Provide the (x, y) coordinate of the cell's center where the given text is located.  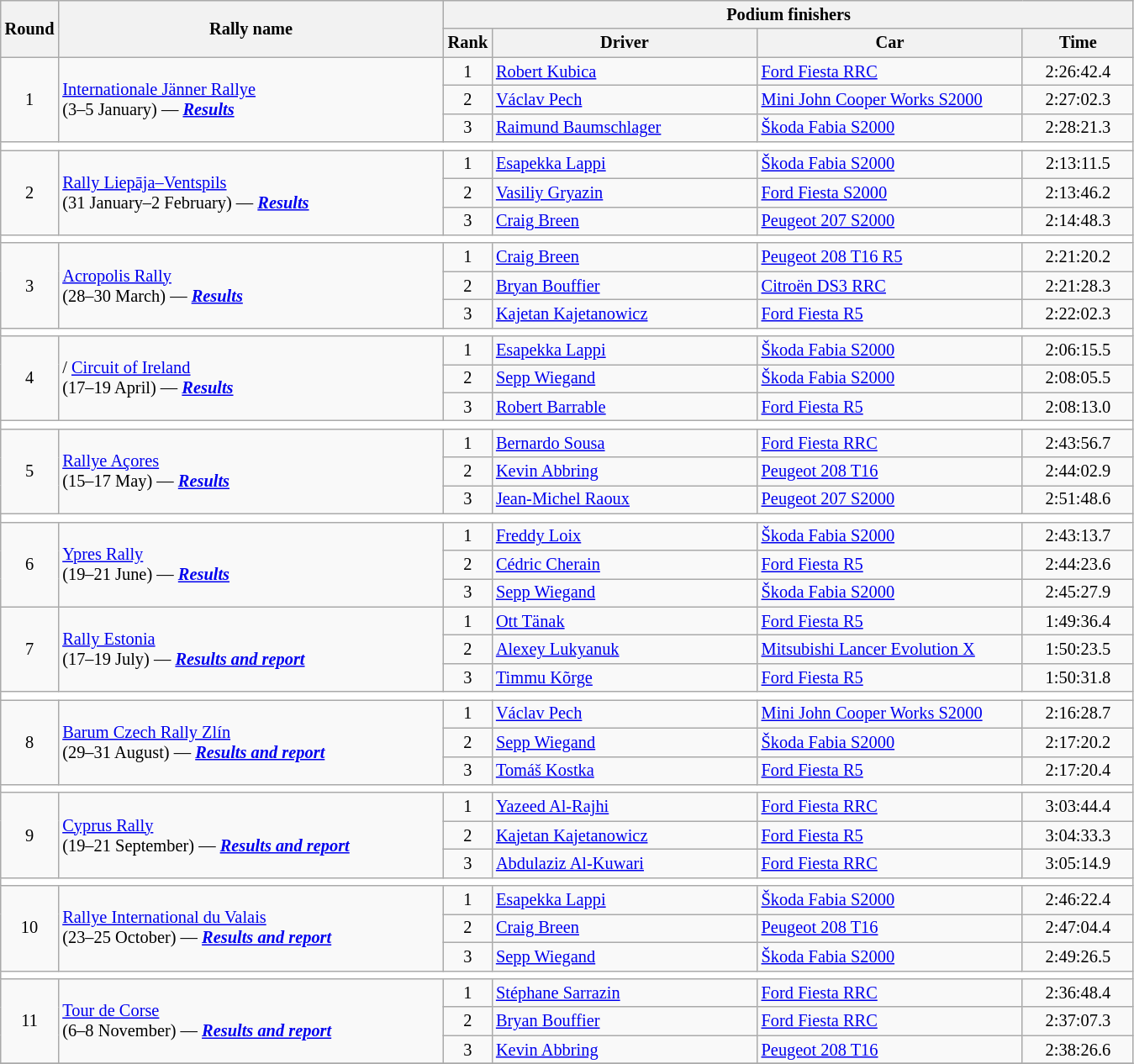
Rally Liepāja–Ventspils(31 January–2 February) — Results (251, 192)
Timmu Kõrge (625, 677)
2:51:48.6 (1078, 499)
Rally name (251, 29)
Rallye Açores(15–17 May) — Results (251, 471)
Mitsubishi Lancer Evolution X (890, 649)
Tomáš Kostka (625, 771)
2:28:21.3 (1078, 128)
Rallye International du Valais(23–25 October) — Results and report (251, 928)
8 (30, 741)
2:13:46.2 (1078, 192)
2:17:20.4 (1078, 771)
Cyprus Rally(19–21 September) — Results and report (251, 835)
2:06:15.5 (1078, 350)
2:36:48.4 (1078, 993)
Rally Estonia(17–19 July) — Results and report (251, 649)
9 (30, 835)
10 (30, 928)
Acropolis Rally(28–30 March) — Results (251, 286)
3:04:33.3 (1078, 835)
Car (890, 43)
1:49:36.4 (1078, 621)
2:46:22.4 (1078, 900)
2:49:26.5 (1078, 956)
Abdulaziz Al-Kuwari (625, 863)
Podium finishers (789, 14)
Citroën DS3 RRC (890, 286)
2:14:48.3 (1078, 221)
2:16:28.7 (1078, 714)
Robert Barrable (625, 407)
2:17:20.2 (1078, 742)
2:08:13.0 (1078, 407)
5 (30, 471)
4 (30, 378)
Rank (467, 43)
2:08:05.5 (1078, 378)
Raimund Baumschlager (625, 128)
Freddy Loix (625, 536)
2:22:02.3 (1078, 313)
7 (30, 649)
2:43:56.7 (1078, 443)
3:05:14.9 (1078, 863)
Stéphane Sarrazin (625, 993)
Tour de Corse(6–8 November) — Results and report (251, 1020)
Bernardo Sousa (625, 443)
Internationale Jänner Rallye(3–5 January) — Results (251, 99)
Ott Tänak (625, 621)
Alexey Lukyanuk (625, 649)
Driver (625, 43)
2:13:11.5 (1078, 164)
Barum Czech Rally Zlín(29–31 August) — Results and report (251, 741)
2:44:23.6 (1078, 564)
3:03:44.4 (1078, 807)
2:43:13.7 (1078, 536)
2:47:04.4 (1078, 928)
2:21:20.2 (1078, 257)
11 (30, 1020)
Time (1078, 43)
2:37:07.3 (1078, 1021)
1:50:31.8 (1078, 677)
Peugeot 208 T16 R5 (890, 257)
Ypres Rally(19–21 June) — Results (251, 565)
Jean-Michel Raoux (625, 499)
Round (30, 29)
1:50:23.5 (1078, 649)
2:38:26.6 (1078, 1050)
6 (30, 565)
Vasiliy Gryazin (625, 192)
2:27:02.3 (1078, 99)
Robert Kubica (625, 71)
/ Circuit of Ireland(17–19 April) — Results (251, 378)
2:21:28.3 (1078, 286)
2:45:27.9 (1078, 593)
Yazeed Al-Rajhi (625, 807)
2:26:42.4 (1078, 71)
Ford Fiesta S2000 (890, 192)
Cédric Cherain (625, 564)
2:44:02.9 (1078, 471)
